Provide the [x, y] coordinate of the cell's center where the given text is located.  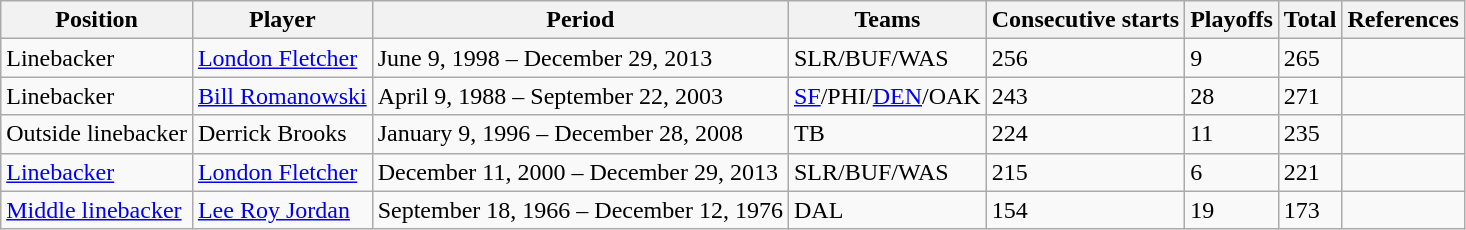
Bill Romanowski [282, 96]
154 [1085, 210]
235 [1310, 134]
Teams [887, 20]
December 11, 2000 – December 29, 2013 [580, 172]
243 [1085, 96]
DAL [887, 210]
215 [1085, 172]
September 18, 1966 – December 12, 1976 [580, 210]
June 9, 1998 – December 29, 2013 [580, 58]
Derrick Brooks [282, 134]
9 [1232, 58]
265 [1310, 58]
Position [97, 20]
January 9, 1996 – December 28, 2008 [580, 134]
SF/PHI/DEN/OAK [887, 96]
6 [1232, 172]
28 [1232, 96]
Total [1310, 20]
Consecutive starts [1085, 20]
References [1404, 20]
Middle linebacker [97, 210]
Outside linebacker [97, 134]
271 [1310, 96]
Lee Roy Jordan [282, 210]
221 [1310, 172]
Playoffs [1232, 20]
11 [1232, 134]
TB [887, 134]
Period [580, 20]
224 [1085, 134]
Player [282, 20]
19 [1232, 210]
256 [1085, 58]
173 [1310, 210]
April 9, 1988 – September 22, 2003 [580, 96]
